Locate the cell with the specified text and output its (X, Y) center coordinate. 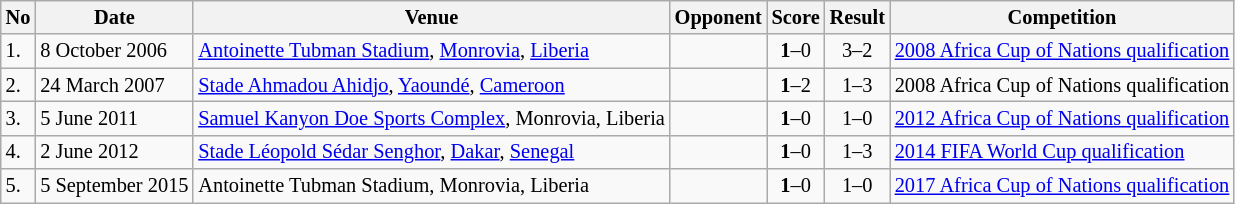
Stade Léopold Sédar Senghor, Dakar, Senegal (431, 152)
Date (114, 17)
Venue (431, 17)
1–2 (796, 85)
3. (18, 118)
2 June 2012 (114, 152)
5 September 2015 (114, 186)
4. (18, 152)
2. (18, 85)
2017 Africa Cup of Nations qualification (1062, 186)
Result (858, 17)
5 June 2011 (114, 118)
Opponent (718, 17)
3–2 (858, 51)
8 October 2006 (114, 51)
Competition (1062, 17)
No (18, 17)
5. (18, 186)
1. (18, 51)
2014 FIFA World Cup qualification (1062, 152)
Score (796, 17)
Stade Ahmadou Ahidjo, Yaoundé, Cameroon (431, 85)
Samuel Kanyon Doe Sports Complex, Monrovia, Liberia (431, 118)
24 March 2007 (114, 85)
2012 Africa Cup of Nations qualification (1062, 118)
